Search for the cell housing the specified text and yield its [x, y] center coordinate. 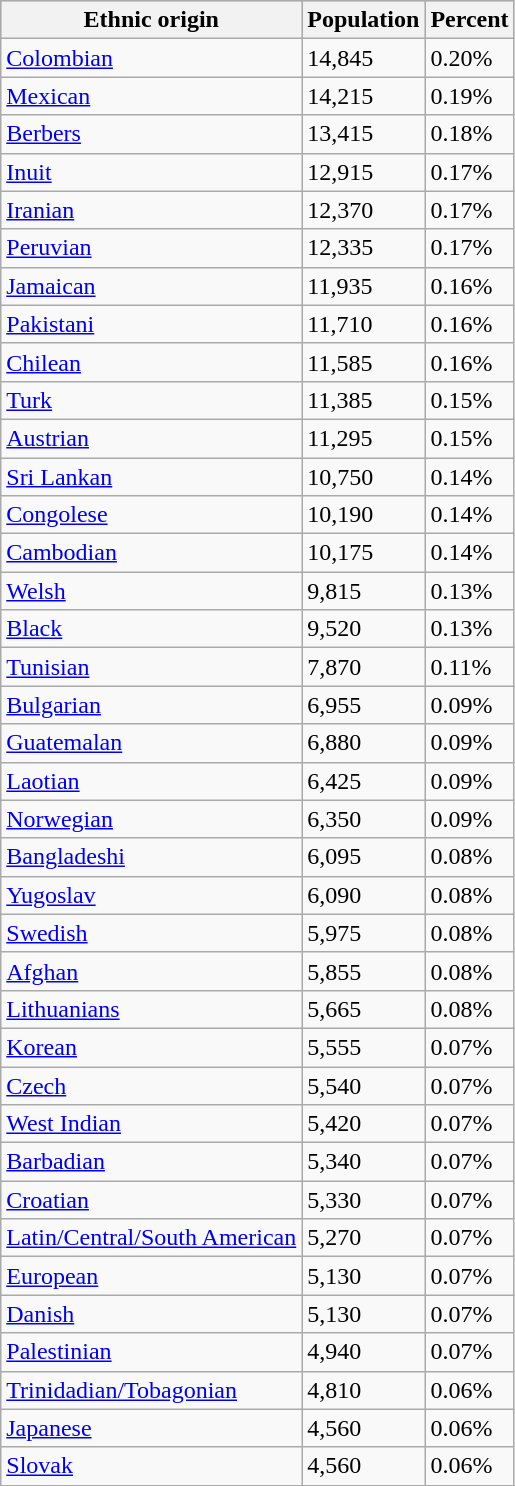
Guatemalan [152, 743]
10,175 [364, 553]
Croatian [152, 1200]
5,540 [364, 1085]
7,870 [364, 667]
Austrian [152, 438]
Iranian [152, 210]
Colombian [152, 58]
Bangladeshi [152, 857]
5,330 [364, 1200]
6,880 [364, 743]
14,845 [364, 58]
Berbers [152, 134]
Tunisian [152, 667]
0.18% [470, 134]
11,385 [364, 400]
Welsh [152, 591]
5,975 [364, 933]
Slovak [152, 1466]
10,190 [364, 515]
4,940 [364, 1352]
Korean [152, 1047]
12,915 [364, 172]
10,750 [364, 477]
Japanese [152, 1428]
Lithuanians [152, 1009]
Laotian [152, 781]
9,520 [364, 629]
Mexican [152, 96]
Sri Lankan [152, 477]
14,215 [364, 96]
Black [152, 629]
5,420 [364, 1124]
Yugoslav [152, 895]
Czech [152, 1085]
Inuit [152, 172]
4,810 [364, 1390]
11,585 [364, 362]
13,415 [364, 134]
Population [364, 20]
0.11% [470, 667]
Danish [152, 1314]
6,350 [364, 819]
Congolese [152, 515]
11,935 [364, 286]
Bulgarian [152, 705]
5,555 [364, 1047]
Palestinian [152, 1352]
Pakistani [152, 324]
Afghan [152, 971]
12,370 [364, 210]
9,815 [364, 591]
Ethnic origin [152, 20]
6,425 [364, 781]
6,090 [364, 895]
5,665 [364, 1009]
Swedish [152, 933]
Norwegian [152, 819]
Barbadian [152, 1162]
6,095 [364, 857]
11,710 [364, 324]
Cambodian [152, 553]
Jamaican [152, 286]
6,955 [364, 705]
0.20% [470, 58]
0.19% [470, 96]
5,340 [364, 1162]
West Indian [152, 1124]
11,295 [364, 438]
12,335 [364, 248]
Chilean [152, 362]
5,855 [364, 971]
Percent [470, 20]
Trinidadian/Tobagonian [152, 1390]
Turk [152, 400]
European [152, 1276]
Peruvian [152, 248]
Latin/Central/South American [152, 1238]
5,270 [364, 1238]
